Determine the (x, y) coordinate at the center of the cell enclosing the given text.  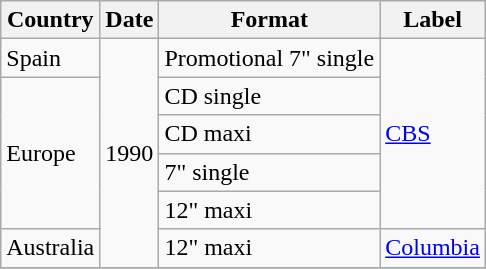
7" single (270, 172)
Australia (50, 248)
Europe (50, 153)
Label (433, 20)
CD single (270, 96)
Format (270, 20)
Columbia (433, 248)
Promotional 7" single (270, 58)
Country (50, 20)
Spain (50, 58)
CD maxi (270, 134)
1990 (130, 153)
CBS (433, 134)
Date (130, 20)
